Extract the (x, y) coordinate from the center of the cell holding the provided text.  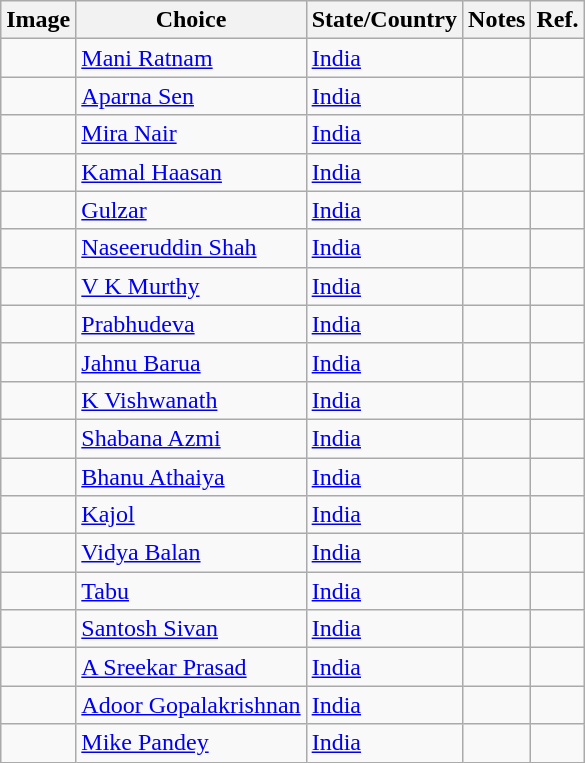
Ref. (558, 20)
Notes (497, 20)
A Sreekar Prasad (191, 667)
Kajol (191, 515)
Vidya Balan (191, 553)
Naseeruddin Shah (191, 248)
Mike Pandey (191, 743)
Adoor Gopalakrishnan (191, 705)
Tabu (191, 591)
Shabana Azmi (191, 438)
Santosh Sivan (191, 629)
Image (38, 20)
Choice (191, 20)
Jahnu Barua (191, 362)
Prabhudeva (191, 324)
Mira Nair (191, 134)
Mani Ratnam (191, 58)
V K Murthy (191, 286)
Gulzar (191, 210)
Bhanu Athaiya (191, 477)
State/Country (384, 20)
K Vishwanath (191, 400)
Aparna Sen (191, 96)
Kamal Haasan (191, 172)
